Extract the (x, y) coordinate from the center of the cell holding the provided text.  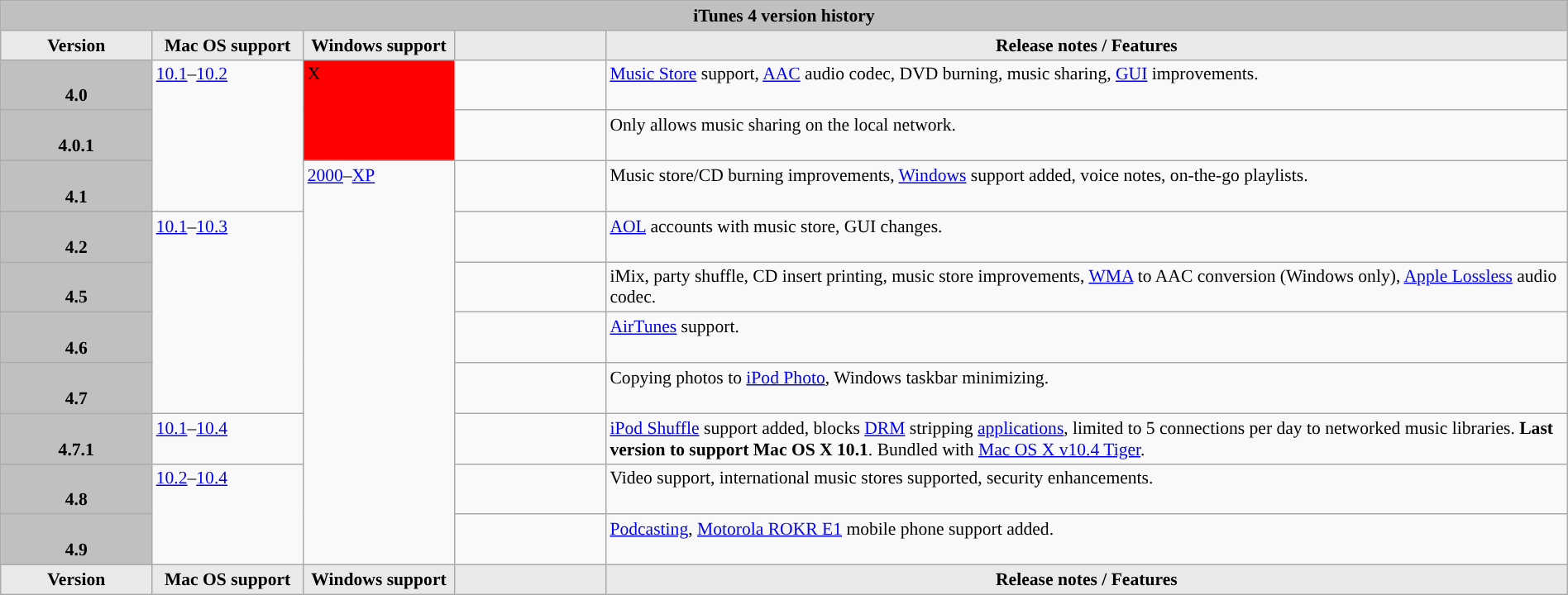
10.1–10.2 (228, 136)
iTunes 4 version history (784, 16)
4.6 (76, 337)
AOL accounts with music store, GUI changes. (1087, 236)
4.8 (76, 489)
Podcasting, Motorola ROKR E1 mobile phone support added. (1087, 540)
4.1 (76, 187)
4.2 (76, 236)
10.1–10.3 (228, 312)
4.7 (76, 388)
Only allows music sharing on the local network. (1087, 136)
10.1–10.4 (228, 438)
Video support, international music stores supported, security enhancements. (1087, 489)
4.7.1 (76, 438)
2000–XP (379, 364)
AirTunes support. (1087, 337)
Copying photos to iPod Photo, Windows taskbar minimizing. (1087, 388)
Music store/CD burning improvements, Windows support added, voice notes, on-the-go playlists. (1087, 187)
iMix, party shuffle, CD insert printing, music store improvements, WMA to AAC conversion (Windows only), Apple Lossless audio codec. (1087, 288)
4.5 (76, 288)
4.0.1 (76, 136)
Music Store support, AAC audio codec, DVD burning, music sharing, GUI improvements. (1087, 84)
10.2–10.4 (228, 514)
X (379, 110)
4.0 (76, 84)
4.9 (76, 540)
